For the text-containing cell, return its midpoint in [X, Y] coordinate format. 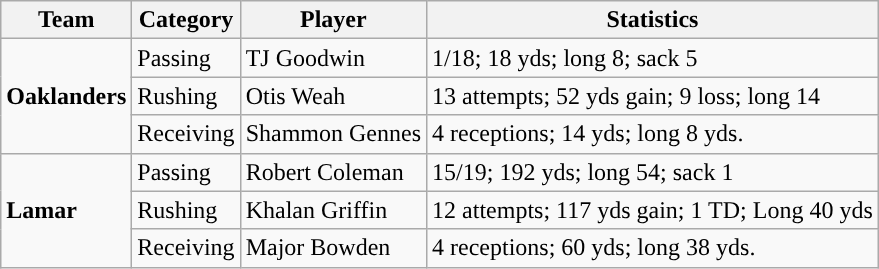
Otis Weah [333, 96]
Major Bowden [333, 248]
Lamar [66, 210]
TJ Goodwin [333, 58]
Category [186, 20]
4 receptions; 14 yds; long 8 yds. [653, 134]
Team [66, 20]
1/18; 18 yds; long 8; sack 5 [653, 58]
Oaklanders [66, 96]
15/19; 192 yds; long 54; sack 1 [653, 172]
12 attempts; 117 yds gain; 1 TD; Long 40 yds [653, 210]
Player [333, 20]
Robert Coleman [333, 172]
13 attempts; 52 yds gain; 9 loss; long 14 [653, 96]
4 receptions; 60 yds; long 38 yds. [653, 248]
Shammon Gennes [333, 134]
Khalan Griffin [333, 210]
Statistics [653, 20]
